Determine the [X, Y] coordinate at the center of the cell enclosing the given text.  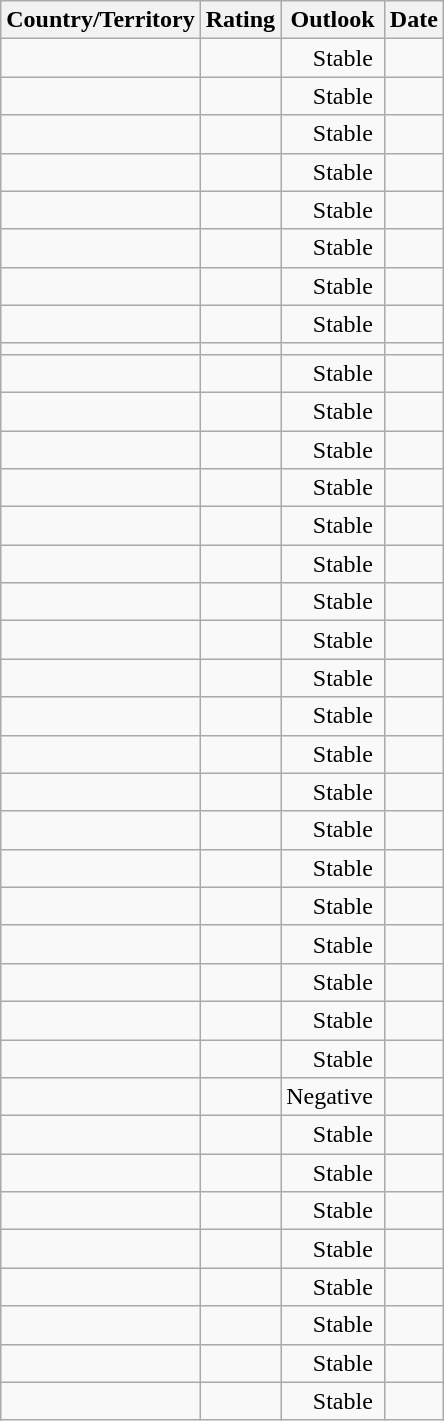
Outlook [333, 20]
Date [414, 20]
Country/Territory [100, 20]
Rating [240, 20]
Negative [333, 1097]
